Extract the [X, Y] coordinate from the center of the cell holding the provided text.  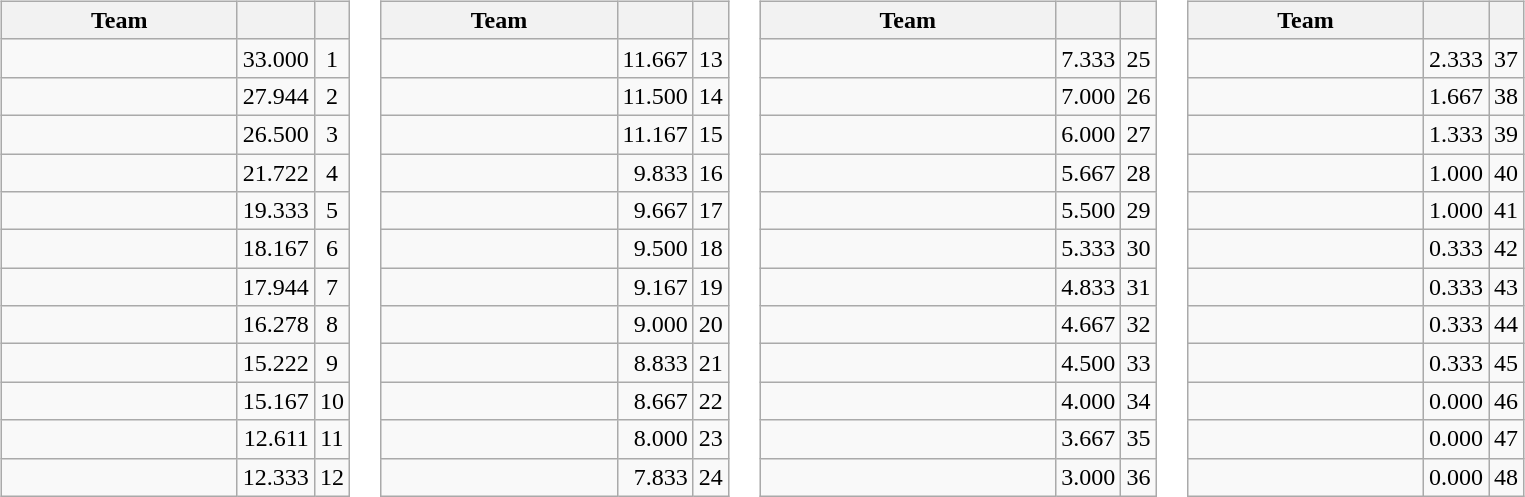
8.833 [655, 363]
15.167 [276, 401]
15 [710, 134]
4.500 [1088, 363]
9.167 [655, 287]
14 [710, 96]
1 [332, 58]
40 [1506, 173]
37 [1506, 58]
47 [1506, 439]
26 [1138, 96]
19.333 [276, 211]
36 [1138, 477]
9.500 [655, 249]
4 [332, 173]
9.833 [655, 173]
34 [1138, 401]
27 [1138, 134]
4.833 [1088, 287]
4.000 [1088, 401]
19 [710, 287]
21.722 [276, 173]
38 [1506, 96]
8 [332, 325]
1.333 [1456, 134]
31 [1138, 287]
8.000 [655, 439]
12.333 [276, 477]
13 [710, 58]
35 [1138, 439]
26.500 [276, 134]
28 [1138, 173]
32 [1138, 325]
48 [1506, 477]
1.667 [1456, 96]
16 [710, 173]
18.167 [276, 249]
30 [1138, 249]
7 [332, 287]
24 [710, 477]
5.500 [1088, 211]
16.278 [276, 325]
3.000 [1088, 477]
23 [710, 439]
27.944 [276, 96]
4.667 [1088, 325]
12.611 [276, 439]
11.167 [655, 134]
7.333 [1088, 58]
18 [710, 249]
3 [332, 134]
45 [1506, 363]
44 [1506, 325]
6.000 [1088, 134]
11.500 [655, 96]
5.333 [1088, 249]
43 [1506, 287]
17.944 [276, 287]
42 [1506, 249]
9 [332, 363]
39 [1506, 134]
11 [332, 439]
25 [1138, 58]
17 [710, 211]
7.833 [655, 477]
22 [710, 401]
20 [710, 325]
5 [332, 211]
33 [1138, 363]
2.333 [1456, 58]
29 [1138, 211]
11.667 [655, 58]
46 [1506, 401]
8.667 [655, 401]
10 [332, 401]
2 [332, 96]
6 [332, 249]
12 [332, 477]
3.667 [1088, 439]
9.667 [655, 211]
33.000 [276, 58]
15.222 [276, 363]
5.667 [1088, 173]
41 [1506, 211]
7.000 [1088, 96]
21 [710, 363]
9.000 [655, 325]
